Pinpoint the cell where the given text exists, returning its (X, Y) midpoint coordinate. 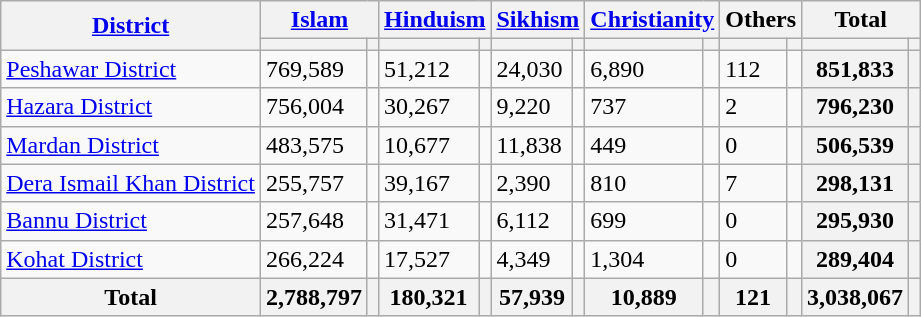
District (131, 26)
255,757 (314, 183)
289,404 (856, 259)
112 (753, 69)
7 (753, 183)
24,030 (532, 69)
Islam (319, 20)
4,349 (532, 259)
Sikhism (538, 20)
39,167 (429, 183)
Christianity (652, 20)
257,648 (314, 221)
Hinduism (435, 20)
3,038,067 (856, 297)
2,390 (532, 183)
810 (644, 183)
Kohat District (131, 259)
57,939 (532, 297)
737 (644, 107)
Hazara District (131, 107)
769,589 (314, 69)
506,539 (856, 145)
Mardan District (131, 145)
295,930 (856, 221)
11,838 (532, 145)
Bannu District (131, 221)
483,575 (314, 145)
796,230 (856, 107)
756,004 (314, 107)
266,224 (314, 259)
51,212 (429, 69)
6,890 (644, 69)
2,788,797 (314, 297)
1,304 (644, 259)
10,889 (644, 297)
Others (761, 20)
10,677 (429, 145)
30,267 (429, 107)
Dera Ismail Khan District (131, 183)
17,527 (429, 259)
851,833 (856, 69)
Peshawar District (131, 69)
449 (644, 145)
298,131 (856, 183)
699 (644, 221)
6,112 (532, 221)
31,471 (429, 221)
180,321 (429, 297)
121 (753, 297)
9,220 (532, 107)
2 (753, 107)
